Extract the [x, y] coordinate from the center of the cell holding the provided text.  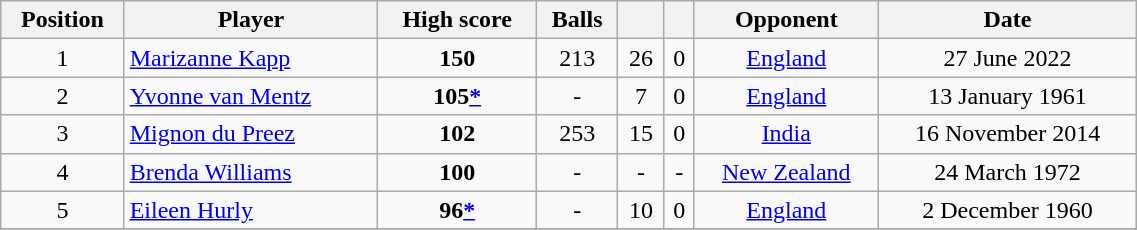
Opponent [786, 20]
Marizanne Kapp [251, 58]
96* [458, 210]
2 December 1960 [1008, 210]
27 June 2022 [1008, 58]
4 [62, 172]
100 [458, 172]
Mignon du Preez [251, 134]
105* [458, 96]
102 [458, 134]
2 [62, 96]
1 [62, 58]
Brenda Williams [251, 172]
Player [251, 20]
10 [641, 210]
Yvonne van Mentz [251, 96]
Balls [578, 20]
New Zealand [786, 172]
Position [62, 20]
150 [458, 58]
15 [641, 134]
India [786, 134]
Eileen Hurly [251, 210]
Date [1008, 20]
3 [62, 134]
High score [458, 20]
5 [62, 210]
24 March 1972 [1008, 172]
253 [578, 134]
7 [641, 96]
213 [578, 58]
16 November 2014 [1008, 134]
26 [641, 58]
13 January 1961 [1008, 96]
